Scan for the cell matching the given text and deliver its [X, Y] coordinate at center. 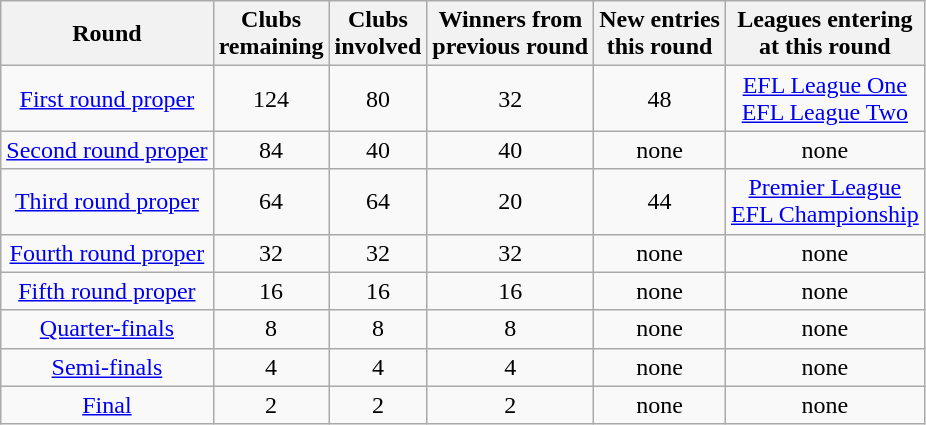
Clubsinvolved [378, 34]
48 [660, 98]
New entriesthis round [660, 34]
First round proper [107, 98]
80 [378, 98]
Second round proper [107, 150]
124 [271, 98]
Fifth round proper [107, 291]
Quarter-finals [107, 329]
20 [510, 202]
Fourth round proper [107, 253]
Final [107, 405]
84 [271, 150]
Clubsremaining [271, 34]
Winners fromprevious round [510, 34]
Semi-finals [107, 367]
Round [107, 34]
44 [660, 202]
Leagues enteringat this round [824, 34]
Third round proper [107, 202]
Premier LeagueEFL Championship [824, 202]
EFL League OneEFL League Two [824, 98]
